From the cell containing the given text, extract its center point as [X, Y] coordinate. 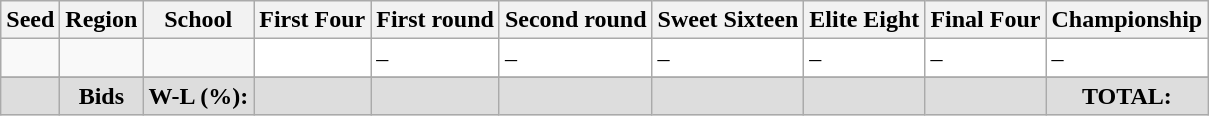
First round [436, 20]
Elite Eight [864, 20]
Region [102, 20]
W-L (%): [198, 96]
Bids [102, 96]
School [198, 20]
First Four [312, 20]
Final Four [986, 20]
Seed [30, 20]
Second round [576, 20]
TOTAL: [1127, 96]
Championship [1127, 20]
Sweet Sixteen [728, 20]
